Extract the [X, Y] coordinate from the center of the cell holding the provided text.  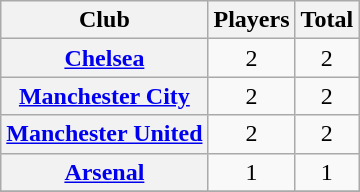
Arsenal [104, 172]
Manchester City [104, 96]
Players [252, 20]
Chelsea [104, 58]
Manchester United [104, 134]
Club [104, 20]
Total [327, 20]
